Determine the (x, y) coordinate at the center of the cell enclosing the given text.  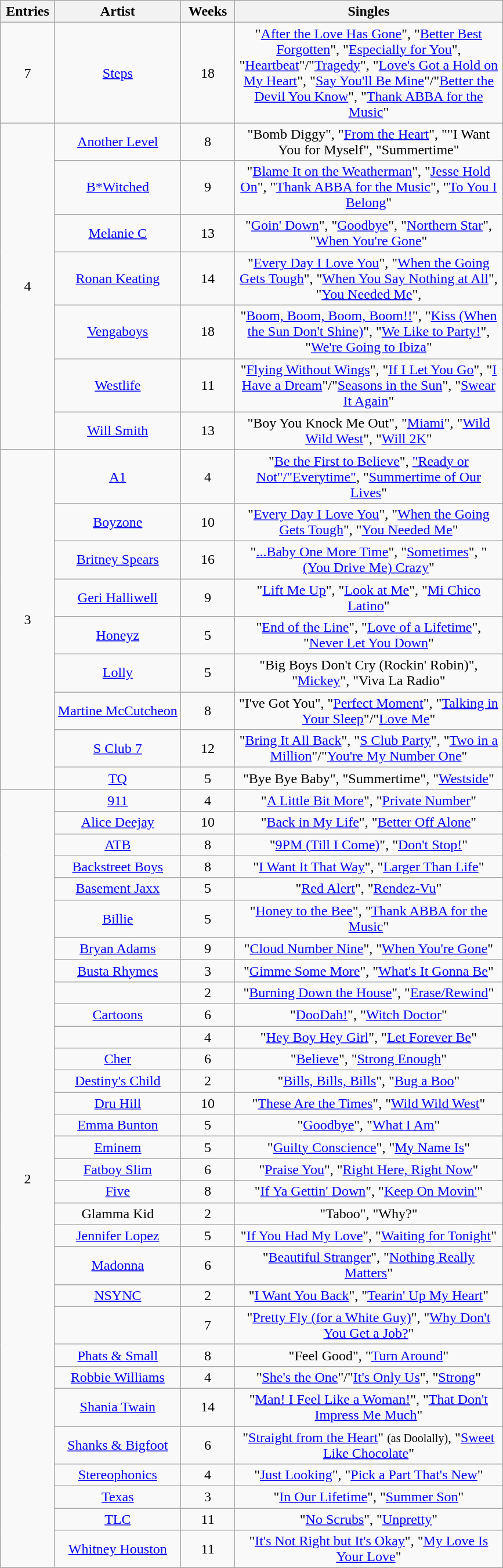
Basement Jaxx (117, 889)
"Pretty Fly (for a White Guy)", "Why Don't You Get a Job?" (369, 1325)
"9PM (Till I Come)", "Don't Stop!" (369, 845)
"Burning Down the House", "Erase/Rewind" (369, 993)
911 (117, 801)
"Flying Without Wings", "If I Let You Go", "I Have a Dream"/"Seasons in the Sun", "Swear It Again" (369, 385)
"Believe", "Strong Enough" (369, 1059)
"...Baby One More Time", "Sometimes", "(You Drive Me) Crazy" (369, 559)
"Just Looking", "Pick a Part That's New" (369, 1475)
Lolly (117, 673)
Alice Deejay (117, 823)
"Back in My Life", "Better Off Alone" (369, 823)
12 (208, 748)
Entries (28, 12)
Backstreet Boys (117, 867)
"Praise You", "Right Here, Right Now" (369, 1169)
Westlife (117, 385)
"Be the First to Believe", "Ready or Not"/"Everytime", "Summertime of Our Lives" (369, 476)
"If You Had My Love", "Waiting for Tonight" (369, 1236)
Singles (369, 12)
"Goin' Down", "Goodbye", "Northern Star", "When You're Gone" (369, 233)
"Every Day I Love You", "When the Going Gets Tough", "You Needed Me" (369, 522)
Fatboy Slim (117, 1169)
"End of the Line", "Love of a Lifetime", "Never Let You Down" (369, 636)
Britney Spears (117, 559)
"Cloud Number Nine", "When You're Gone" (369, 948)
"A Little Bit More", "Private Number" (369, 801)
Vengaboys (117, 332)
"Big Boys Don't Cry (Rockin' Robin)", "Mickey", "Viva La Radio" (369, 673)
Boyzone (117, 522)
"Lift Me Up", "Look at Me", "Mi Chico Latino" (369, 597)
"Blame It on the Weatherman", "Jesse Hold On", "Thank ABBA for the Music", "To You I Belong" (369, 187)
Will Smith (117, 430)
Whitney Houston (117, 1549)
Busta Rhymes (117, 971)
Weeks (208, 12)
Steps (117, 73)
"Red Alert", "Rendez-Vu" (369, 889)
Ronan Keating (117, 278)
B*Witched (117, 187)
"Hey Boy Hey Girl", "Let Forever Be" (369, 1037)
Stereophonics (117, 1475)
Martine McCutcheon (117, 711)
ATB (117, 845)
Destiny's Child (117, 1081)
"Guilty Conscience", "My Name Is" (369, 1147)
"Beautiful Stranger", "Nothing Really Matters" (369, 1266)
Emma Bunton (117, 1125)
"I Want It That Way", "Larger Than Life" (369, 867)
16 (208, 559)
Shanks & Bigfoot (117, 1444)
"Bye Bye Baby", "Summertime", "Westside" (369, 778)
"In Our Lifetime", "Summer Son" (369, 1497)
"Taboo", "Why?" (369, 1214)
"Bring It All Back", "S Club Party", "Two in a Million"/"You're My Number One" (369, 748)
Bryan Adams (117, 948)
"She's the One"/"It's Only Us", "Strong" (369, 1377)
"Boom, Boom, Boom, Boom!!", "Kiss (When the Sun Don't Shine)", "We Like to Party!", "We're Going to Ibiza" (369, 332)
Five (117, 1192)
"Boy You Knock Me Out", "Miami", "Wild Wild West", "Will 2K" (369, 430)
"It's Not Right but It's Okay", "My Love Is Your Love" (369, 1549)
Honeyz (117, 636)
"Bills, Bills, Bills", "Bug a Boo" (369, 1081)
Artist (117, 12)
Cartoons (117, 1015)
S Club 7 (117, 748)
Dru Hill (117, 1103)
Eminem (117, 1147)
Geri Halliwell (117, 597)
"DooDah!", "Witch Doctor" (369, 1015)
"Gimme Some More", "What's It Gonna Be" (369, 971)
"Man! I Feel Like a Woman!", "That Don't Impress Me Much" (369, 1407)
Phats & Small (117, 1355)
Cher (117, 1059)
TLC (117, 1519)
TQ (117, 778)
NSYNC (117, 1295)
"Bomb Diggy", "From the Heart", ""I Want You for Myself", "Summertime" (369, 142)
Madonna (117, 1266)
"Straight from the Heart" (as Doolally), "Sweet Like Chocolate" (369, 1444)
Shania Twain (117, 1407)
"These Are the Times", "Wild Wild West" (369, 1103)
"If Ya Gettin' Down", "Keep On Movin'" (369, 1192)
"Every Day I Love You", "When the Going Gets Tough", "When You Say Nothing at All", "You Needed Me", (369, 278)
"I Want You Back", "Tearin' Up My Heart" (369, 1295)
Another Level (117, 142)
Billie (117, 919)
Jennifer Lopez (117, 1236)
"No Scrubs", "Unpretty" (369, 1519)
Melanie C (117, 233)
"Goodbye", "What I Am" (369, 1125)
"I've Got You", "Perfect Moment", "Talking in Your Sleep"/"Love Me" (369, 711)
A1 (117, 476)
Glamma Kid (117, 1214)
Robbie Williams (117, 1377)
"Honey to the Bee", "Thank ABBA for the Music" (369, 919)
"Feel Good", "Turn Around" (369, 1355)
Texas (117, 1497)
